Return [X, Y] of the center of cell containing provided text 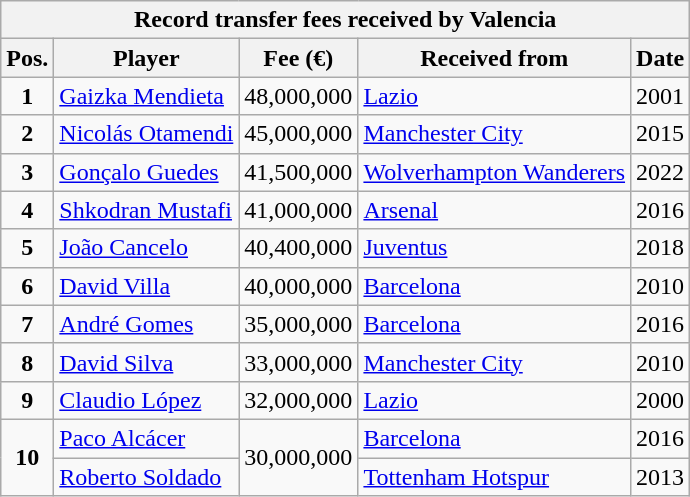
41,500,000 [298, 172]
André Gomes [146, 324]
Nicolás Otamendi [146, 134]
2015 [660, 134]
Fee (€) [298, 58]
Paco Alcácer [146, 438]
40,400,000 [298, 248]
2018 [660, 248]
4 [28, 210]
Date [660, 58]
Tottenham Hotspur [494, 477]
2001 [660, 96]
Gonçalo Guedes [146, 172]
Juventus [494, 248]
7 [28, 324]
3 [28, 172]
Gaizka Mendieta [146, 96]
Pos. [28, 58]
Received from [494, 58]
33,000,000 [298, 362]
Claudio López [146, 400]
Roberto Soldado [146, 477]
Wolverhampton Wanderers [494, 172]
2022 [660, 172]
2013 [660, 477]
David Villa [146, 286]
32,000,000 [298, 400]
40,000,000 [298, 286]
Arsenal [494, 210]
9 [28, 400]
João Cancelo [146, 248]
2 [28, 134]
45,000,000 [298, 134]
30,000,000 [298, 457]
48,000,000 [298, 96]
2000 [660, 400]
David Silva [146, 362]
5 [28, 248]
35,000,000 [298, 324]
Record transfer fees received by Valencia [346, 20]
8 [28, 362]
6 [28, 286]
Player [146, 58]
1 [28, 96]
10 [28, 457]
Shkodran Mustafi [146, 210]
41,000,000 [298, 210]
